Locate the cell with the specified text and output its [x, y] center coordinate. 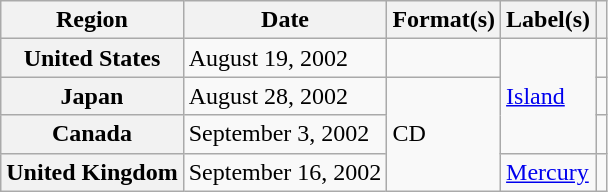
Island [548, 96]
August 19, 2002 [285, 58]
CD [444, 134]
Format(s) [444, 20]
United States [92, 58]
Canada [92, 134]
September 3, 2002 [285, 134]
August 28, 2002 [285, 96]
Japan [92, 96]
September 16, 2002 [285, 172]
Date [285, 20]
Mercury [548, 172]
Label(s) [548, 20]
Region [92, 20]
United Kingdom [92, 172]
